Capture the cell that displays the provided text and extract its [x, y] central coordinate. 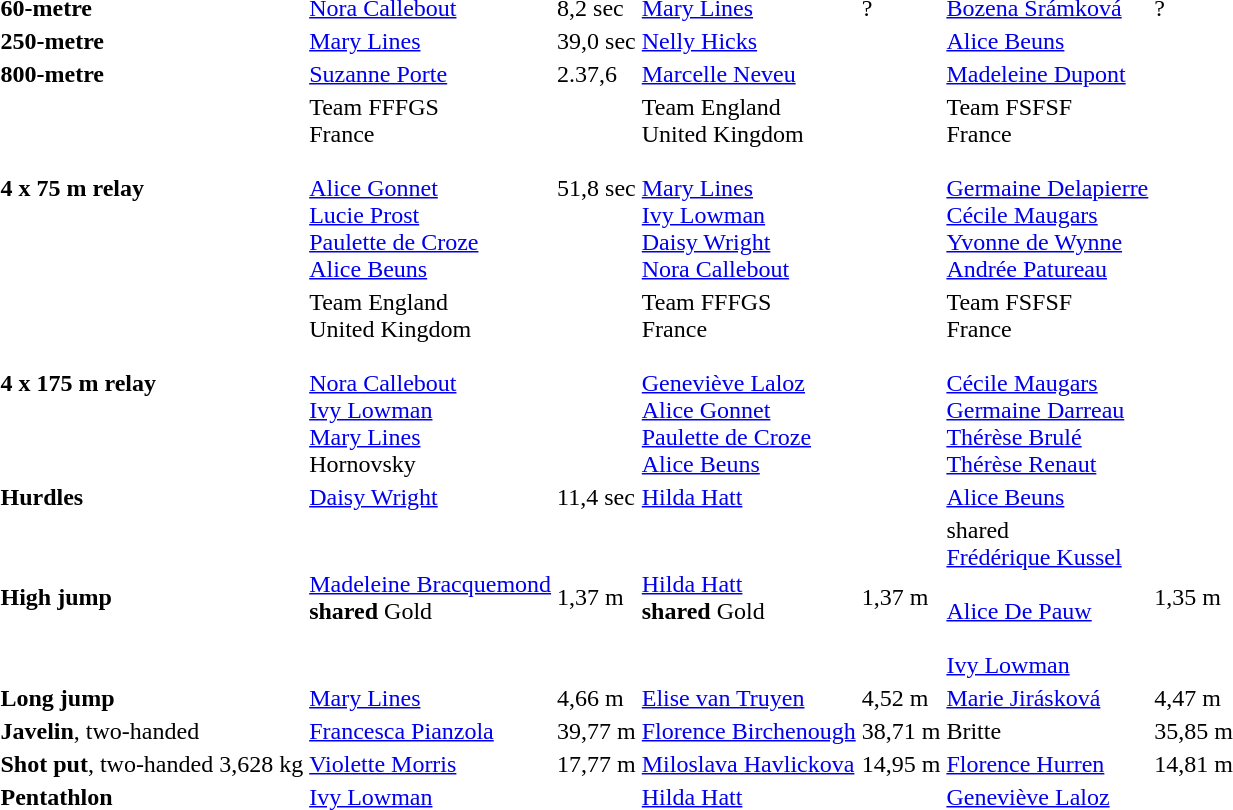
Team FFFGSFranceAlice GonnetLucie ProstPaulette de CrozeAlice Beuns [430, 188]
Elise van Truyen [748, 698]
Britte [1048, 731]
Florence Birchenough [748, 731]
Marie Jirásková [1048, 698]
Suzanne Porte [430, 74]
Violette Morris [430, 764]
Madeleine Dupont [1048, 74]
Hilda Hatt [748, 497]
51,8 sec [597, 188]
4,52 m [901, 698]
Madeleine Bracquemond shared Gold [430, 598]
38,71 m [901, 731]
Francesca Pianzola [430, 731]
Hilda Hatt shared Gold [748, 598]
Marcelle Neveu [748, 74]
Team EnglandUnited KingdomMary LinesIvy LowmanDaisy WrightNora Callebout [748, 188]
2.37,6 [597, 74]
shared Frédérique Kussel Alice De Pauw Ivy Lowman [1048, 598]
Florence Hurren [1048, 764]
Miloslava Havlickova [748, 764]
Daisy Wright [430, 497]
4,66 m [597, 698]
Team FSFSFFranceCécile MaugarsGermaine DarreauThérèse BruléThérèse Renaut [1048, 383]
39,77 m [597, 731]
14,95 m [901, 764]
Team FSFSFFranceGermaine DelapierreCécile MaugarsYvonne de WynneAndrée Patureau [1048, 188]
Team FFFGSFranceGeneviève LalozAlice GonnetPaulette de CrozeAlice Beuns [748, 383]
11,4 sec [597, 497]
17,77 m [597, 764]
Team EnglandUnited KingdomNora CalleboutIvy LowmanMary LinesHornovsky [430, 383]
Nelly Hicks [748, 41]
39,0 sec [597, 41]
